Scan for the cell matching the given text and deliver its (x, y) coordinate at center. 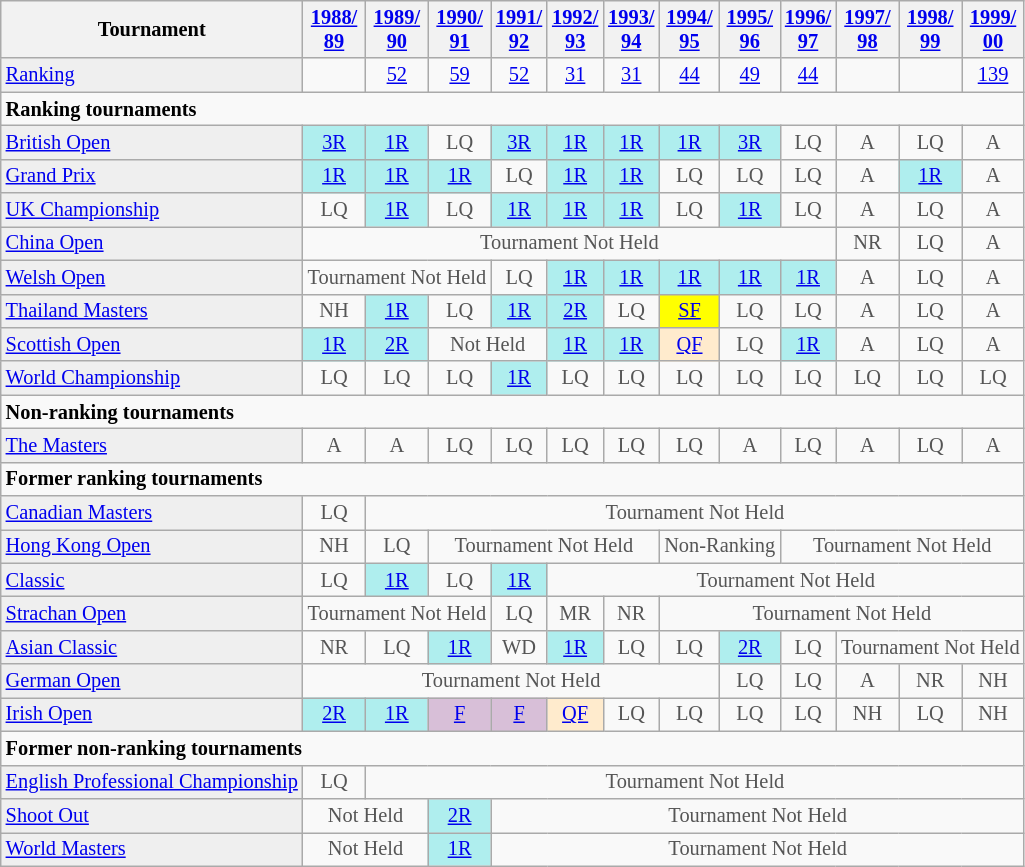
MR (575, 613)
Tournament (152, 29)
1988/89 (334, 29)
1994/95 (689, 29)
1995/96 (750, 29)
Non-ranking tournaments (513, 412)
Ranking tournaments (513, 109)
1991/92 (519, 29)
China Open (152, 243)
Classic (152, 580)
World Masters (152, 849)
Non-Ranking (720, 546)
SF (689, 311)
1989/90 (396, 29)
49 (750, 75)
Canadian Masters (152, 513)
Hong Kong Open (152, 546)
1992/93 (575, 29)
Ranking (152, 75)
British Open (152, 142)
139 (994, 75)
1998/99 (930, 29)
Asian Classic (152, 647)
English Professional Championship (152, 782)
1990/91 (460, 29)
Former ranking tournaments (513, 479)
World Championship (152, 378)
Welsh Open (152, 277)
WD (519, 647)
Shoot Out (152, 815)
Scottish Open (152, 344)
59 (460, 75)
1996/97 (808, 29)
Irish Open (152, 714)
The Masters (152, 445)
Grand Prix (152, 176)
UK Championship (152, 210)
German Open (152, 681)
Thailand Masters (152, 311)
1993/94 (631, 29)
Former non-ranking tournaments (513, 748)
1999/00 (994, 29)
Strachan Open (152, 613)
1997/98 (868, 29)
